Identify which cell holds the provided text, then report its (X, Y) central coordinate. 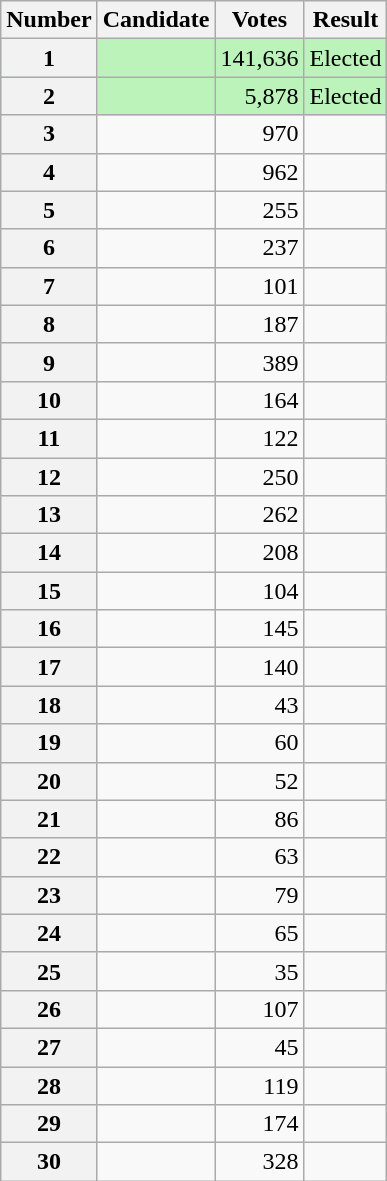
328 (260, 1162)
3 (49, 134)
65 (260, 933)
141,636 (260, 58)
164 (260, 400)
35 (260, 971)
140 (260, 667)
Candidate (156, 20)
27 (49, 1047)
60 (260, 743)
52 (260, 781)
30 (49, 1162)
14 (49, 553)
21 (49, 819)
104 (260, 591)
16 (49, 629)
63 (260, 857)
5,878 (260, 96)
20 (49, 781)
28 (49, 1085)
237 (260, 248)
208 (260, 553)
970 (260, 134)
17 (49, 667)
18 (49, 705)
23 (49, 895)
389 (260, 362)
24 (49, 933)
2 (49, 96)
19 (49, 743)
6 (49, 248)
9 (49, 362)
5 (49, 210)
262 (260, 515)
101 (260, 286)
26 (49, 1009)
1 (49, 58)
43 (260, 705)
7 (49, 286)
250 (260, 477)
79 (260, 895)
145 (260, 629)
12 (49, 477)
255 (260, 210)
107 (260, 1009)
10 (49, 400)
122 (260, 438)
119 (260, 1085)
Result (346, 20)
29 (49, 1124)
25 (49, 971)
8 (49, 324)
Number (49, 20)
45 (260, 1047)
187 (260, 324)
174 (260, 1124)
22 (49, 857)
13 (49, 515)
4 (49, 172)
962 (260, 172)
11 (49, 438)
86 (260, 819)
15 (49, 591)
Votes (260, 20)
